Determine the (X, Y) coordinate at the center of the cell enclosing the given text.  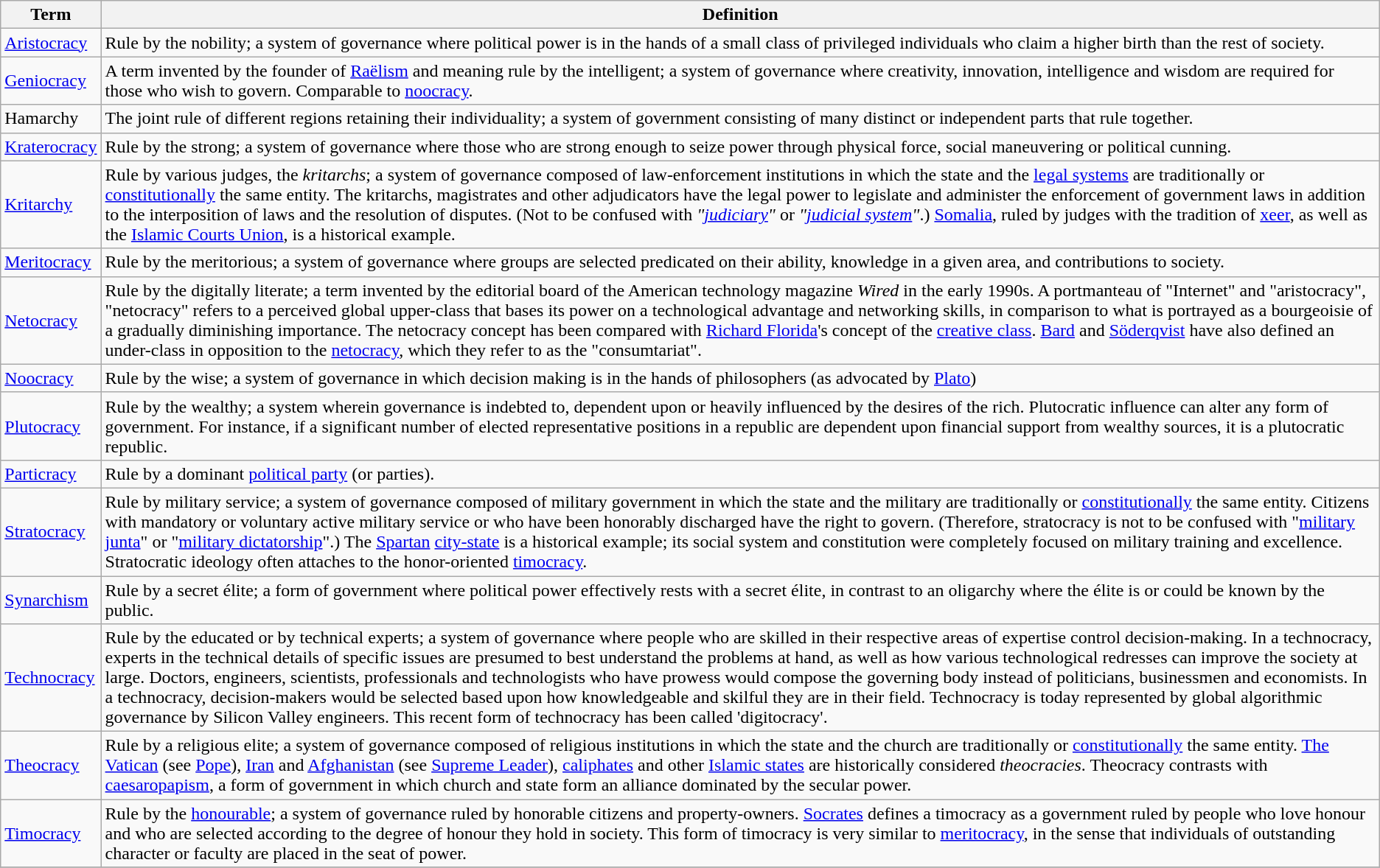
Rule by a dominant political party (or parties). (740, 474)
Kritarchy (51, 205)
Plutocracy (51, 426)
Technocracy (51, 678)
Meritocracy (51, 262)
Noocracy (51, 378)
Term (51, 15)
Geniocracy (51, 81)
Hamarchy (51, 119)
Theocracy (51, 766)
Rule by the wise; a system of governance in which decision making is in the hands of philosophers (as advocated by Plato) (740, 378)
Definition (740, 15)
Particracy (51, 474)
Stratocracy (51, 532)
Kraterocracy (51, 147)
Timocracy (51, 833)
Aristocracy (51, 43)
Netocracy (51, 320)
Synarchism (51, 600)
